Return the (x, y) coordinate for the center point of the cell that contains the specified text.  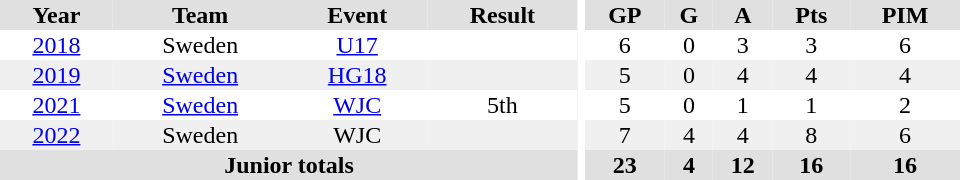
Team (200, 15)
GP (625, 15)
PIM (905, 15)
U17 (358, 45)
Event (358, 15)
2021 (56, 105)
7 (625, 135)
G (689, 15)
Result (502, 15)
A (743, 15)
2018 (56, 45)
2 (905, 105)
Pts (812, 15)
HG18 (358, 75)
5th (502, 105)
23 (625, 165)
Junior totals (289, 165)
Year (56, 15)
12 (743, 165)
2019 (56, 75)
2022 (56, 135)
8 (812, 135)
